Find where the given text appears and provide that cell's center as [X, Y] coordinate. 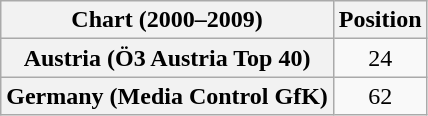
Chart (2000–2009) [168, 20]
Position [380, 20]
Germany (Media Control GfK) [168, 96]
62 [380, 96]
24 [380, 58]
Austria (Ö3 Austria Top 40) [168, 58]
